For the text-containing cell, return its midpoint in [X, Y] coordinate format. 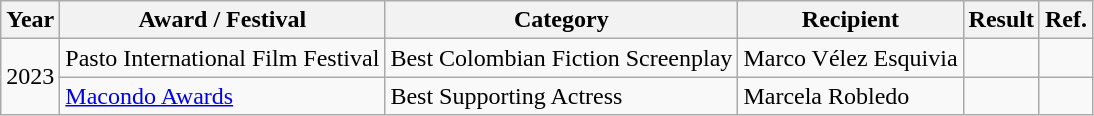
Year [30, 20]
Ref. [1066, 20]
Result [1001, 20]
Macondo Awards [222, 96]
Best Supporting Actress [562, 96]
Pasto International Film Festival [222, 58]
Recipient [850, 20]
Marcela Robledo [850, 96]
2023 [30, 77]
Category [562, 20]
Marco Vélez Esquivia [850, 58]
Award / Festival [222, 20]
Best Colombian Fiction Screenplay [562, 58]
